Return the [X, Y] coordinate for the center point of the cell that contains the specified text.  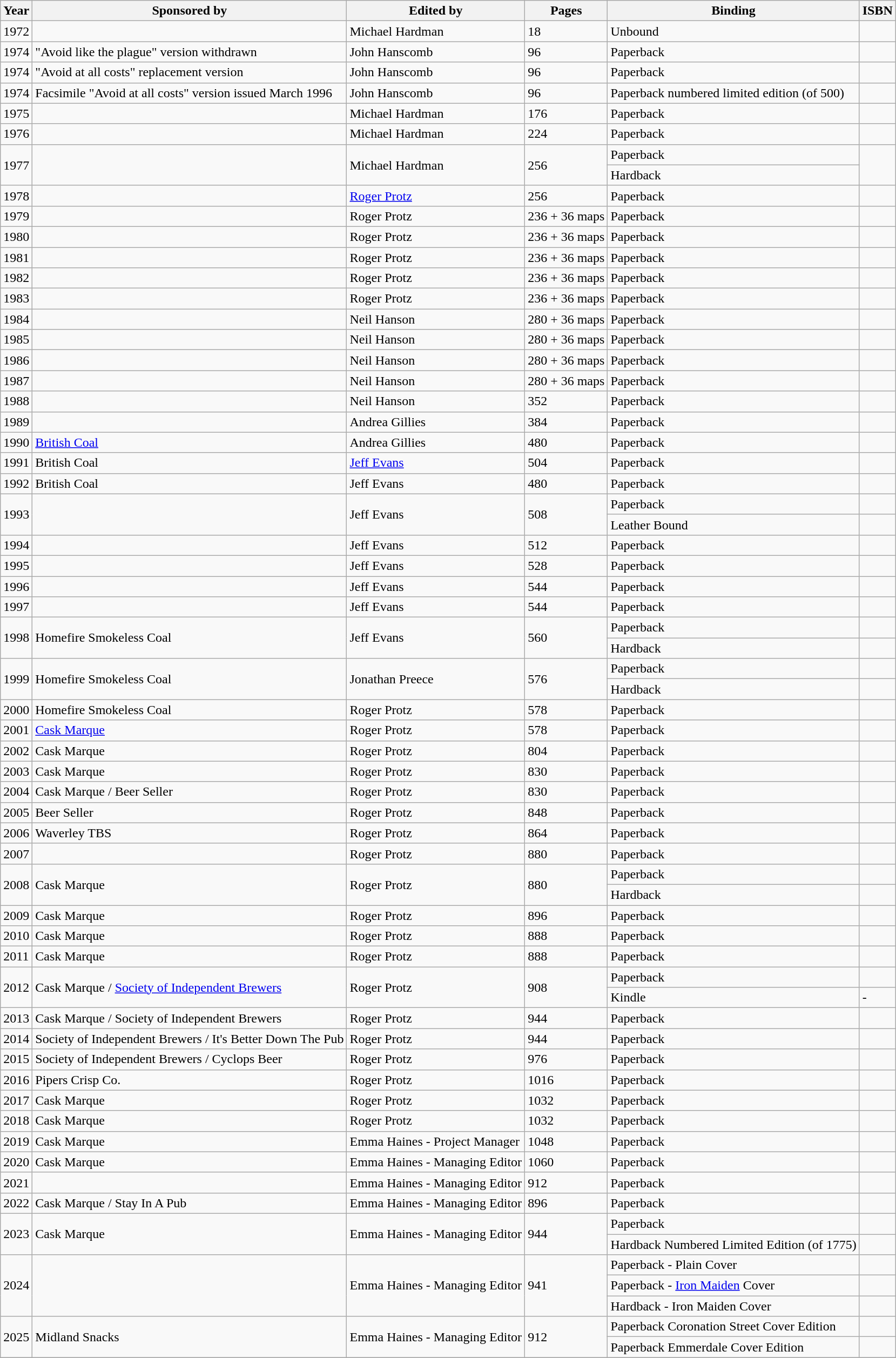
"Avoid at all costs" replacement version [190, 72]
Paperback numbered limited edition (of 500) [733, 93]
560 [566, 638]
908 [566, 987]
1987 [16, 381]
2018 [16, 1121]
2008 [16, 884]
2025 [16, 1337]
18 [566, 31]
1048 [566, 1141]
Cask Marque / Beer Seller [190, 792]
1983 [16, 299]
2012 [16, 987]
2022 [16, 1203]
2001 [16, 730]
Society of Independent Brewers / It's Better Down The Pub [190, 1039]
1982 [16, 278]
1975 [16, 113]
1979 [16, 216]
- [877, 998]
1990 [16, 442]
1998 [16, 638]
1986 [16, 360]
1972 [16, 31]
2003 [16, 771]
Hardback - Iron Maiden Cover [733, 1306]
2013 [16, 1018]
2000 [16, 710]
Society of Independent Brewers / Cyclops Beer [190, 1059]
1997 [16, 607]
1976 [16, 134]
2014 [16, 1039]
Year [16, 11]
Waverley TBS [190, 833]
2005 [16, 812]
Leather Bound [733, 525]
2020 [16, 1162]
2023 [16, 1234]
1992 [16, 483]
504 [566, 463]
Jonathan Preece [436, 679]
Binding [733, 11]
1977 [16, 165]
2007 [16, 853]
1991 [16, 463]
2006 [16, 833]
2004 [16, 792]
Paperback Coronation Street Cover Edition [733, 1327]
2017 [16, 1100]
1985 [16, 340]
352 [566, 401]
1994 [16, 545]
512 [566, 545]
Pages [566, 11]
576 [566, 679]
Paperback - Plain Cover [733, 1265]
1981 [16, 258]
Kindle [733, 998]
384 [566, 422]
Emma Haines - Project Manager [436, 1141]
508 [566, 514]
ISBN [877, 11]
224 [566, 134]
1996 [16, 586]
1016 [566, 1080]
Paperback Emmerdale Cover Edition [733, 1347]
2011 [16, 957]
1978 [16, 196]
Beer Seller [190, 812]
Hardback Numbered Limited Edition (of 1775) [733, 1244]
528 [566, 566]
176 [566, 113]
941 [566, 1286]
Paperback - Iron Maiden Cover [733, 1286]
1988 [16, 401]
864 [566, 833]
1993 [16, 514]
Midland Snacks [190, 1337]
2015 [16, 1059]
Unbound [733, 31]
"Avoid like the plague" version withdrawn [190, 52]
1995 [16, 566]
1060 [566, 1162]
1980 [16, 237]
Cask Marque / Stay In A Pub [190, 1203]
Pipers Crisp Co. [190, 1080]
Facsimile "Avoid at all costs" version issued March 1996 [190, 93]
1999 [16, 679]
Edited by [436, 11]
848 [566, 812]
1984 [16, 319]
2009 [16, 916]
804 [566, 751]
1989 [16, 422]
2019 [16, 1141]
2021 [16, 1182]
2024 [16, 1286]
2002 [16, 751]
2016 [16, 1080]
2010 [16, 936]
976 [566, 1059]
Sponsored by [190, 11]
